Identify which cell holds the provided text, then report its [x, y] central coordinate. 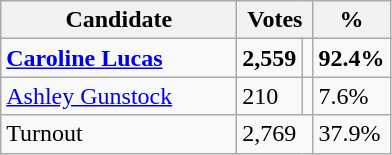
Ashley Gunstock [119, 96]
92.4% [352, 58]
Turnout [119, 134]
% [352, 20]
Candidate [119, 20]
210 [270, 96]
2,769 [275, 134]
Caroline Lucas [119, 58]
Votes [275, 20]
7.6% [352, 96]
2,559 [270, 58]
37.9% [352, 134]
